Output the (x, y) coordinate of the center of the cell containing the given text.  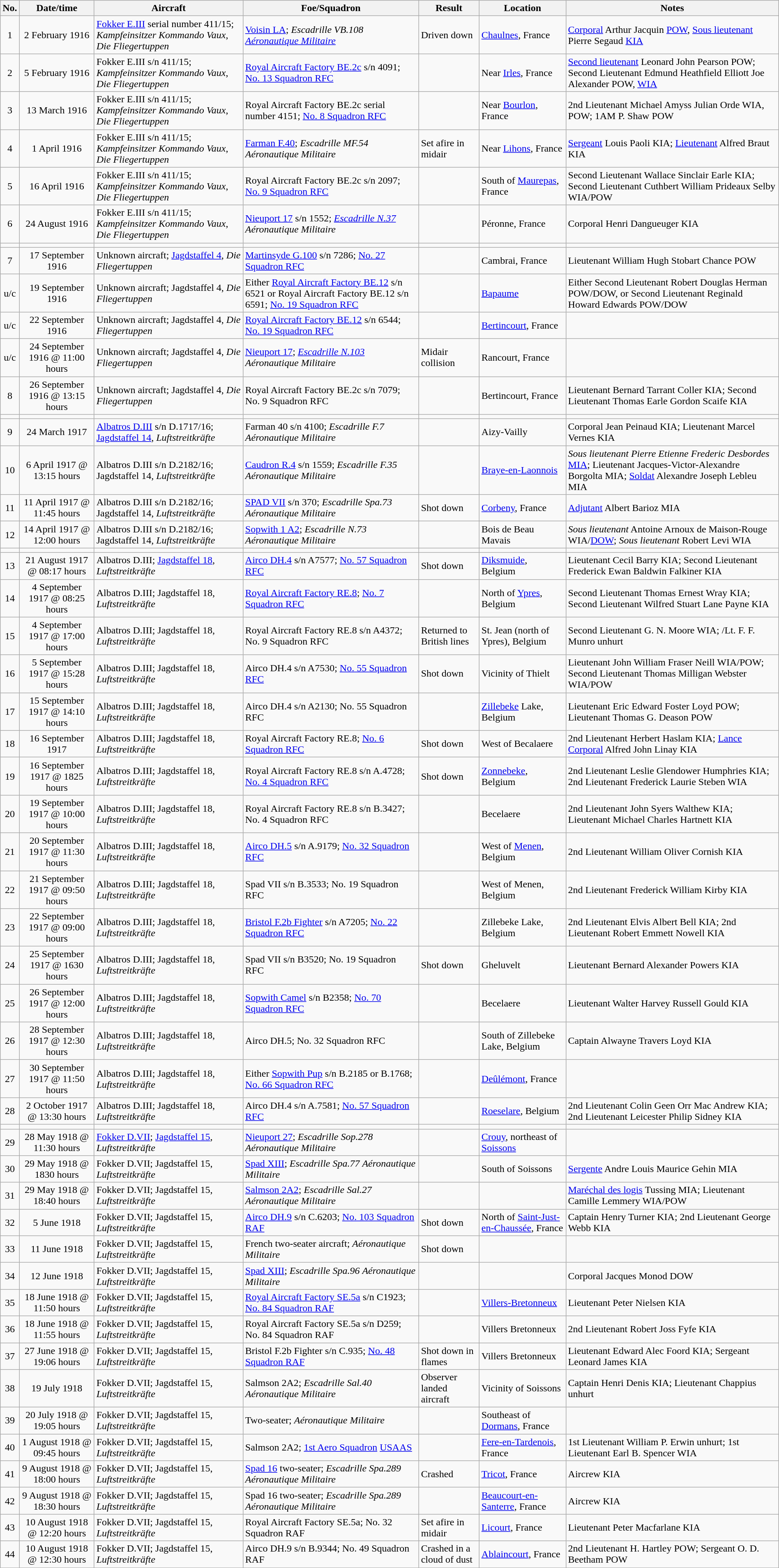
24 September 1916 @ 11:00 hours (57, 357)
30 September 1917 @ 11:50 hours (57, 1079)
43 (10, 1527)
Captain Alwayne Travers Loyd KIA (672, 1041)
16 September 1917 @ 1825 hours (57, 776)
25 (10, 1003)
18 (10, 744)
32 (10, 1223)
Nieuport 17; Escadrille N.103 Aéronautique Militaire (331, 357)
Maréchal des logis Tussing MIA; Lieutenant Camille Lemmery WIA/POW (672, 1195)
Salmson 2A2; 1st Aero Squadron USAAS (331, 1448)
Vicinity of Soissons (523, 1388)
Spad VII s/n B.3533; No. 19 Squadron RFC (331, 890)
Location (523, 8)
French two-seater aircraft; Aéronautique Militaire (331, 1249)
Farman F.40; Escadrille MF.54 Aéronautique Militaire (331, 148)
16 September 1917 (57, 744)
24 August 1916 (57, 224)
Airco DH.5; No. 32 Squadron RFC (331, 1041)
2nd Lieutenant William Oliver Cornish KIA (672, 852)
2nd Lieutenant John Syers Walthew KIA; Lieutenant Michael Charles Hartnett KIA (672, 814)
21 August 1917 @ 08:17 hours (57, 566)
Shot down in flames (449, 1356)
22 September 1917 @ 09:00 hours (57, 928)
No. (10, 8)
Roeselare, Belgium (523, 1111)
Bapaume (523, 293)
Royal Aircraft Factory BE.2c s/n 2097; No. 9 Squadron RFC (331, 186)
Driven down (449, 35)
Two-seater; Aéronautique Militaire (331, 1421)
Sopwith Camel s/n B2358; No. 70 Squadron RFC (331, 1003)
Second Lieutenant G. N. Moore WIA; /Lt. F. F. Munro unhurt (672, 636)
2nd Lieutenant Colin Geen Orr Mac Andrew KIA; 2nd Lieutenant Leicester Philip Sidney KIA (672, 1111)
Lieutenant Edward Alec Foord KIA; Sergeant Leonard James KIA (672, 1356)
Royal Aircraft Factory SE.5a; No. 32 Squadron RAF (331, 1527)
27 (10, 1079)
Result (449, 8)
Crashed in a cloud of dust (449, 1554)
Date/time (57, 8)
5 February 1916 (57, 73)
Captain Henri Denis KIA; Lieutenant Chappius unhurt (672, 1388)
South of Maurepas, France (523, 186)
Royal Aircraft Factory RE.8; No. 7 Squadron RFC (331, 598)
Lieutenant Bernard Tarrant Coller KIA; Second Lieutenant Thomas Earle Gordon Scaife KIA (672, 395)
Gheluvelt (523, 965)
Airco DH.4 s/n A.7581; No. 57 Squadron RFC (331, 1111)
Near Lihons, France (523, 148)
29 May 1918 @ 1830 hours (57, 1169)
Tricot, France (523, 1474)
North of Saint-Just-en-Chaussée, France (523, 1223)
2nd Lieutenant Elvis Albert Bell KIA; 2nd Lieutenant Robert Emmett Nowell KIA (672, 928)
42 (10, 1501)
Royal Aircraft Factory BE.2c s/n 7079; No. 9 Squadron RFC (331, 395)
Airco DH.4 s/n A7530; No. 55 Squadron RFC (331, 674)
Airco DH.4 s/n A2130; No. 55 Squadron RFC (331, 711)
Chaulnes, France (523, 35)
Crashed (449, 1474)
Ablaincourt, France (523, 1554)
West of Becalaere (523, 744)
Near Irles, France (523, 73)
Sous lieutenant Antoine Arnoux de Maison-Rouge WIA/DOW; Sous lieutenant Robert Levi WIA (672, 535)
Zonnebeke, Belgium (523, 776)
Sous lieutenant Pierre Etienne Frederic Desbordes MIA; Lieutenant Jacques-Victor-Alexandre Borgolta MIA; Soldat Alexandre Joseph Lebleu MIA (672, 470)
37 (10, 1356)
Observer landed aircraft (449, 1388)
Crouy, northeast of Soissons (523, 1142)
Salmson 2A2; Escadrille Sal.40 Aéronautique Militaire (331, 1388)
Second lieutenant Leonard John Pearson POW; Second Lieutenant Edmund Heathfield Elliott Joe Alexander POW, WIA (672, 73)
2nd Lieutenant Leslie Glendower Humphries KIA; 2nd Lieutenant Frederick Laurie Steben WIA (672, 776)
36 (10, 1329)
2nd Lieutenant Frederick William Kirby KIA (672, 890)
24 (10, 965)
Airco DH.9 s/n C.6203; No. 103 Squadron RAF (331, 1223)
11 (10, 508)
Aizy-Vailly (523, 432)
25 September 1917 @ 1630 hours (57, 965)
Returned to British lines (449, 636)
2nd Lieutenant Herbert Haslam KIA; Lance Corporal Alfred John Linay KIA (672, 744)
Nieuport 17 s/n 1552; Escadrille N.37 Aéronautique Militaire (331, 224)
Salmson 2A2; Escadrille Sal.27 Aéronautique Militaire (331, 1195)
Aircraft (168, 8)
5 June 1918 (57, 1223)
28 May 1918 @ 11:30 hours (57, 1142)
Licourt, France (523, 1527)
Corbeny, France (523, 508)
Bristol F.2b Fighter s/n C.935; No. 48 Squadron RAF (331, 1356)
Corporal Henri Dangueuger KIA (672, 224)
33 (10, 1249)
5 (10, 186)
41 (10, 1474)
Sergente Andre Louis Maurice Gehin MIA (672, 1169)
Notes (672, 8)
12 (10, 535)
16 April 1916 (57, 186)
Spad XIII; Escadrille Spa.77 Aéronautique Militaire (331, 1169)
2nd Lieutenant H. Hartley POW; Sergeant O. D. Beetham POW (672, 1554)
22 (10, 890)
Royal Aircraft Factory RE.8 s/n A4372; No. 9 Squadron RFC (331, 636)
15 September 1917 @ 14:10 hours (57, 711)
SPAD VII s/n 370; Escadrille Spa.73 Aéronautique Militaire (331, 508)
Nieuport 27; Escadrille Sop.278 Aéronautique Militaire (331, 1142)
Lieutenant John William Fraser Neill WIA/POW; Second Lieutenant Thomas Milligan Webster WIA/POW (672, 674)
9 (10, 432)
3 (10, 111)
19 September 1917 @ 10:00 hours (57, 814)
Midair collision (449, 357)
Lieutenant Bernard Alexander Powers KIA (672, 965)
34 (10, 1276)
2 February 1916 (57, 35)
Bois de Beau Mavais (523, 535)
23 (10, 928)
14 April 1917 @ 12:00 hours (57, 535)
17 September 1916 (57, 260)
40 (10, 1448)
19 July 1918 (57, 1388)
30 (10, 1169)
Spad VII s/n B3520; No. 19 Squadron RFC (331, 965)
Villers-Bretonneux (523, 1302)
Vicinity of Thielt (523, 674)
South of Zillebeke Lake, Belgium (523, 1041)
19 (10, 776)
39 (10, 1421)
Albatros D.III s/n D.1717/16; Jagdstaffel 14, Luftstreitkräfte (168, 432)
21 September 1917 @ 09:50 hours (57, 890)
St. Jean (north of Ypres), Belgium (523, 636)
1st Lieutenant William P. Erwin unhurt; 1st Lieutenant Earl B. Spencer WIA (672, 1448)
31 (10, 1195)
17 (10, 711)
Diksmuide, Belgium (523, 566)
Péronne, France (523, 224)
Lieutenant William Hugh Stobart Chance POW (672, 260)
18 June 1918 @ 11:55 hours (57, 1329)
Sergeant Louis Paoli KIA; Lieutenant Alfred Braut KIA (672, 148)
29 May 1918 @ 18:40 hours (57, 1195)
35 (10, 1302)
16 (10, 674)
Braye-en-Laonnois (523, 470)
Airco DH.4 s/n A7577; No. 57 Squadron RFC (331, 566)
Lieutenant Walter Harvey Russell Gould KIA (672, 1003)
11 April 1917 @ 11:45 hours (57, 508)
4 September 1917 @ 08:25 hours (57, 598)
Corporal Jean Peinaud KIA; Lieutenant Marcel Vernes KIA (672, 432)
Royal Aircraft Factory BE.12 s/n 6544; No. 19 Squadron RFC (331, 325)
Royal Aircraft Factory BE.2c s/n 4091; No. 13 Squadron RFC (331, 73)
28 (10, 1111)
13 March 1916 (57, 111)
Second Lieutenant Wallace Sinclair Earle KIA; Second Lieutenant Cuthbert William Prideaux Selby WIA/POW (672, 186)
20 (10, 814)
Rancourt, France (523, 357)
1 August 1918 @ 09:45 hours (57, 1448)
Deûlémont, France (523, 1079)
2nd Lieutenant Michael Amyss Julian Orde WIA, POW; 1AM P. Shaw POW (672, 111)
4 September 1917 @ 17:00 hours (57, 636)
Lieutenant Eric Edward Foster Loyd POW; Lieutenant Thomas G. Deason POW (672, 711)
Foe/Squadron (331, 8)
2 October 1917 @ 13:30 hours (57, 1111)
Lieutenant Cecil Barry KIA; Second Lieutenant Frederick Ewan Baldwin Falkiner KIA (672, 566)
Caudron R.4 s/n 1559; Escadrille F.35 Aéronautique Militaire (331, 470)
9 August 1918 @ 18:00 hours (57, 1474)
26 September 1917 @ 12:00 hours (57, 1003)
44 (10, 1554)
2 (10, 73)
Bristol F.2b Fighter s/n A7205; No. 22 Squadron RFC (331, 928)
Royal Aircraft Factory RE.8 s/n B.3427; No. 4 Squadron RFC (331, 814)
Airco DH.5 s/n A.9179; No. 32 Squadron RFC (331, 852)
Southeast of Dormans, France (523, 1421)
29 (10, 1142)
26 September 1916 @ 13:15 hours (57, 395)
10 (10, 470)
Corporal Jacques Monod DOW (672, 1276)
15 (10, 636)
Either Sopwith Pup s/n B.2185 or B.1768; No. 66 Squadron RFC (331, 1079)
Royal Aircraft Factory SE.5a s/n C1923; No. 84 Squadron RAF (331, 1302)
24 March 1917 (57, 432)
14 (10, 598)
Spad XIII; Escadrille Spa.96 Aéronautique Militaire (331, 1276)
Airco DH.9 s/n B.9344; No. 49 Squadron RAF (331, 1554)
10 August 1918 @ 12:20 hours (57, 1527)
7 (10, 260)
Either Royal Aircraft Factory BE.12 s/n 6521 or Royal Aircraft Factory BE.12 s/n 6591; No. 19 Squadron RFC (331, 293)
13 (10, 566)
5 September 1917 @ 15:28 hours (57, 674)
Voisin LA; Escadrille VB.108 Aéronautique Militaire (331, 35)
Second Lieutenant Thomas Ernest Wray KIA; Second Lieutenant Wilfred Stuart Lane Payne KIA (672, 598)
12 June 1918 (57, 1276)
Fokker E.III serial number 411/15; Kampfeinsitzer Kommando Vaux, Die Fliegertuppen (168, 35)
1 (10, 35)
Royal Aircraft Factory RE.8 s/n A.4728; No. 4 Squadron RFC (331, 776)
Sopwith 1 A2; Escadrille N.73 Aéronautique Militaire (331, 535)
Corporal Arthur Jacquin POW, Sous lieutenant Pierre Segaud KIA (672, 35)
Fere-en-Tardenois, France (523, 1448)
Farman 40 s/n 4100; Escadrille F.7 Aéronautique Militaire (331, 432)
26 (10, 1041)
28 September 1917 @ 12:30 hours (57, 1041)
1 April 1916 (57, 148)
6 April 1917 @ 13:15 hours (57, 470)
20 September 1917 @ 11:30 hours (57, 852)
10 August 1918 @ 12:30 hours (57, 1554)
Royal Aircraft Factory SE.5a s/n D259; No. 84 Squadron RAF (331, 1329)
2nd Lieutenant Robert Joss Fyfe KIA (672, 1329)
4 (10, 148)
Royal Aircraft Factory BE.2c serial number 4151; No. 8 Squadron RFC (331, 111)
20 July 1918 @ 19:05 hours (57, 1421)
Martinsyde G.100 s/n 7286; No. 27 Squadron RFC (331, 260)
Cambrai, France (523, 260)
18 June 1918 @ 11:50 hours (57, 1302)
Lieutenant Peter Macfarlane KIA (672, 1527)
6 (10, 224)
19 September 1916 (57, 293)
11 June 1918 (57, 1249)
North of Ypres, Belgium (523, 598)
Captain Henry Turner KIA; 2nd Lieutenant George Webb KIA (672, 1223)
Royal Aircraft Factory RE.8; No. 6 Squadron RFC (331, 744)
27 June 1918 @ 19:06 hours (57, 1356)
Beaucourt-en-Santerre, France (523, 1501)
22 September 1916 (57, 325)
21 (10, 852)
Lieutenant Peter Nielsen KIA (672, 1302)
9 August 1918 @ 18:30 hours (57, 1501)
Either Second Lieutenant Robert Douglas Herman POW/DOW, or Second Lieutenant Reginald Howard Edwards POW/DOW (672, 293)
South of Soissons (523, 1169)
Near Bourlon, France (523, 111)
38 (10, 1388)
8 (10, 395)
Adjutant Albert Barioz MIA (672, 508)
